Provide the [X, Y] coordinate of the cell's center where the given text is located.  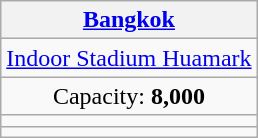
Indoor Stadium Huamark [129, 58]
Capacity: 8,000 [129, 96]
Bangkok [129, 20]
